Scan for the cell matching the given text and deliver its (X, Y) coordinate at center. 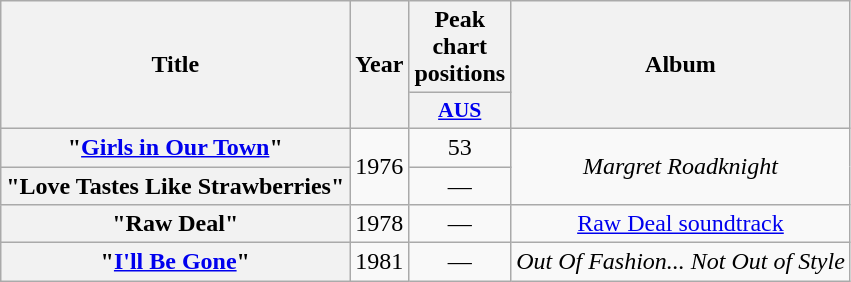
53 (460, 147)
"Love Tastes Like Strawberries" (176, 185)
"I'll Be Gone" (176, 262)
AUS (460, 111)
Album (681, 65)
Raw Deal soundtrack (681, 224)
Title (176, 65)
1981 (380, 262)
Year (380, 65)
Peak chart positions (460, 47)
Margret Roadknight (681, 166)
1976 (380, 166)
1978 (380, 224)
"Girls in Our Town" (176, 147)
"Raw Deal" (176, 224)
Out Of Fashion... Not Out of Style (681, 262)
